Determine the [x, y] coordinate at the center of the cell enclosing the given text.  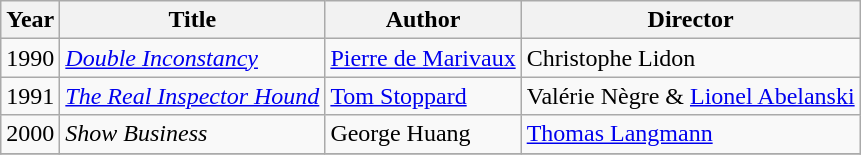
Christophe Lidon [690, 58]
Thomas Langmann [690, 134]
Tom Stoppard [423, 96]
George Huang [423, 134]
1990 [30, 58]
1991 [30, 96]
2000 [30, 134]
Author [423, 20]
Title [192, 20]
Double Inconstancy [192, 58]
The Real Inspector Hound [192, 96]
Director [690, 20]
Valérie Nègre & Lionel Abelanski [690, 96]
Pierre de Marivaux [423, 58]
Show Business [192, 134]
Year [30, 20]
